Locate the cell with the specified text and output its [X, Y] center coordinate. 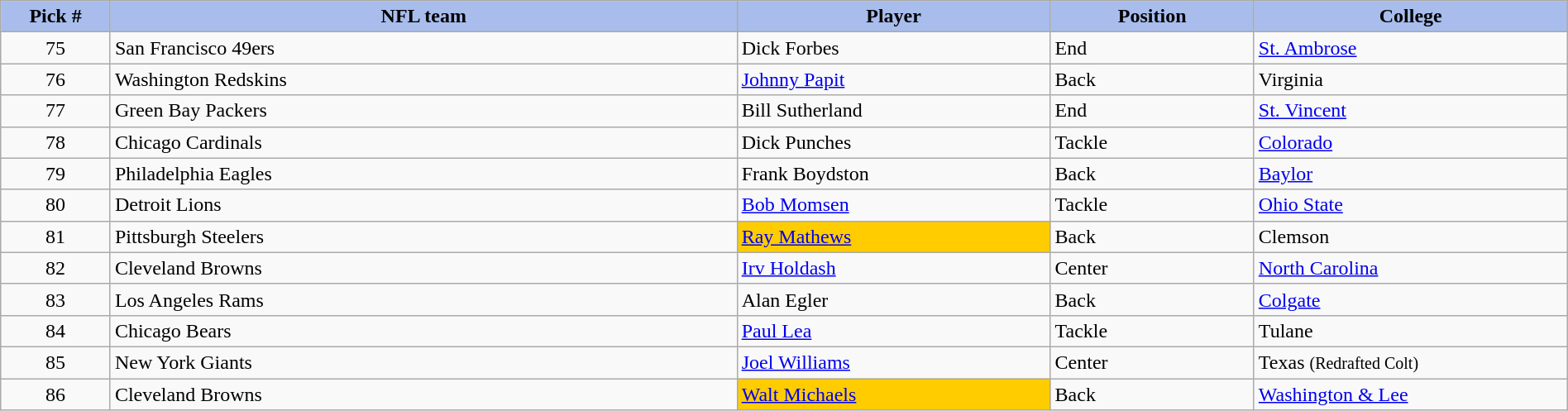
St. Ambrose [1411, 48]
79 [56, 174]
75 [56, 48]
76 [56, 79]
Virginia [1411, 79]
Detroit Lions [423, 205]
Tulane [1411, 331]
Pick # [56, 17]
Paul Lea [893, 331]
Ray Mathews [893, 237]
85 [56, 362]
Irv Holdash [893, 268]
Los Angeles Rams [423, 299]
81 [56, 237]
82 [56, 268]
Frank Boydston [893, 174]
77 [56, 111]
Baylor [1411, 174]
Philadelphia Eagles [423, 174]
84 [56, 331]
Bill Sutherland [893, 111]
Bob Momsen [893, 205]
Chicago Cardinals [423, 142]
Washington Redskins [423, 79]
San Francisco 49ers [423, 48]
Dick Punches [893, 142]
Dick Forbes [893, 48]
College [1411, 17]
Joel Williams [893, 362]
Clemson [1411, 237]
New York Giants [423, 362]
86 [56, 394]
Walt Michaels [893, 394]
78 [56, 142]
Green Bay Packers [423, 111]
Pittsburgh Steelers [423, 237]
Player [893, 17]
Washington & Lee [1411, 394]
83 [56, 299]
80 [56, 205]
NFL team [423, 17]
Johnny Papit [893, 79]
North Carolina [1411, 268]
Position [1152, 17]
Colorado [1411, 142]
Texas (Redrafted Colt) [1411, 362]
Alan Egler [893, 299]
Ohio State [1411, 205]
St. Vincent [1411, 111]
Chicago Bears [423, 331]
Colgate [1411, 299]
